Return the [x, y] coordinate for the center point of the cell that contains the specified text.  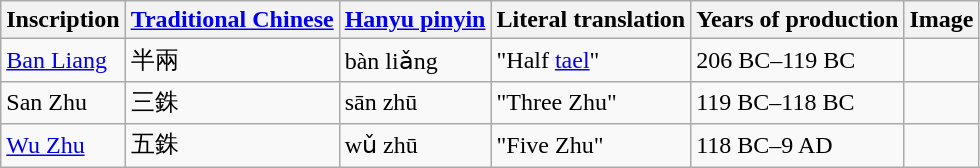
wǔ zhū [415, 146]
Wu Zhu [63, 146]
Hanyu pinyin [415, 20]
"Three Zhu" [591, 102]
五銖 [232, 146]
San Zhu [63, 102]
118 BC–9 AD [798, 146]
119 BC–118 BC [798, 102]
半兩 [232, 60]
206 BC–119 BC [798, 60]
Years of production [798, 20]
Inscription [63, 20]
Literal translation [591, 20]
Traditional Chinese [232, 20]
bàn liǎng [415, 60]
Image [942, 20]
sān zhū [415, 102]
"Five Zhu" [591, 146]
"Half tael" [591, 60]
Ban Liang [63, 60]
三銖 [232, 102]
